Identify which cell holds the provided text, then report its (X, Y) central coordinate. 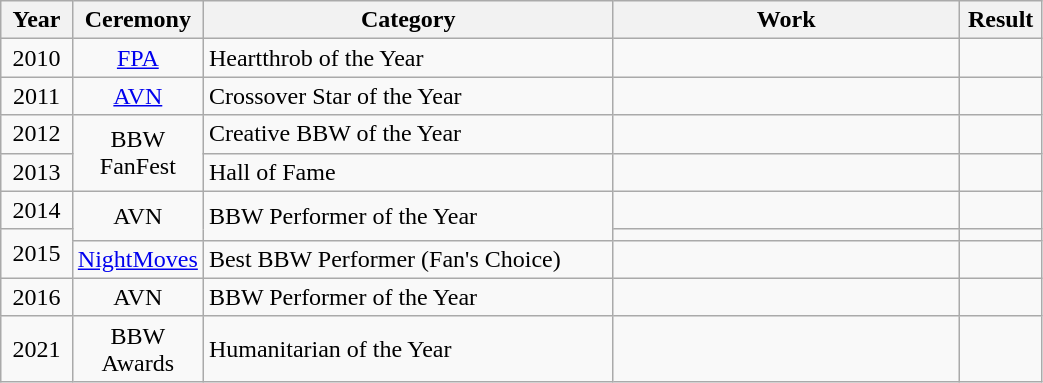
Hall of Fame (408, 172)
2016 (37, 297)
2011 (37, 96)
2010 (37, 58)
2021 (37, 348)
Work (786, 20)
2012 (37, 134)
BBW Awards (138, 348)
FPA (138, 58)
NightMoves (138, 259)
2015 (37, 254)
Year (37, 20)
Result (1000, 20)
Humanitarian of the Year (408, 348)
Heartthrob of the Year (408, 58)
2013 (37, 172)
Ceremony (138, 20)
Category (408, 20)
Crossover Star of the Year (408, 96)
2014 (37, 210)
Best BBW Performer (Fan's Choice) (408, 259)
Creative BBW of the Year (408, 134)
BBW FanFest (138, 153)
